Return the (X, Y) coordinate for the center point of the cell that contains the specified text.  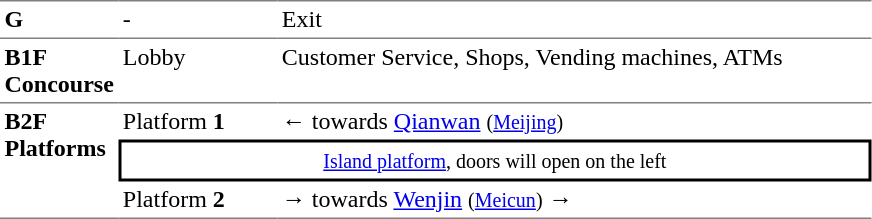
- (198, 19)
Platform 1 (198, 122)
Customer Service, Shops, Vending machines, ATMs (574, 71)
Exit (574, 19)
Island platform, doors will open on the left (494, 161)
Lobby (198, 71)
← towards Qianwan (Meijing) (574, 122)
G (59, 19)
B1FConcourse (59, 71)
